Determine the [x, y] coordinate at the center of the cell enclosing the given text.  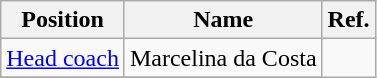
Name [223, 20]
Head coach [63, 58]
Marcelina da Costa [223, 58]
Ref. [348, 20]
Position [63, 20]
